Search for the cell housing the specified text and yield its [X, Y] center coordinate. 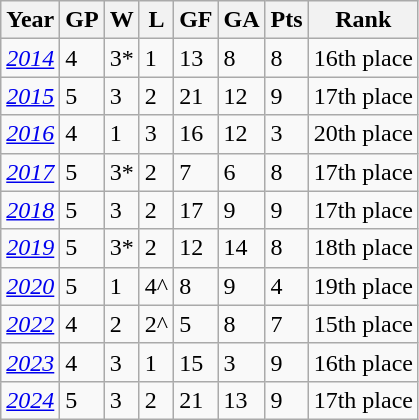
2015 [30, 96]
Year [30, 20]
4^ [156, 286]
2017 [30, 172]
15 [196, 362]
20th place [363, 134]
L [156, 20]
2016 [30, 134]
16 [196, 134]
Rank [363, 20]
15th place [363, 324]
18th place [363, 248]
6 [242, 172]
Pts [286, 20]
GP [82, 20]
17 [196, 210]
GA [242, 20]
2018 [30, 210]
2019 [30, 248]
19th place [363, 286]
W [122, 20]
14 [242, 248]
GF [196, 20]
2023 [30, 362]
2024 [30, 400]
2^ [156, 324]
2014 [30, 58]
2020 [30, 286]
2022 [30, 324]
